Provide the (X, Y) coordinate of the cell's center where the given text is located.  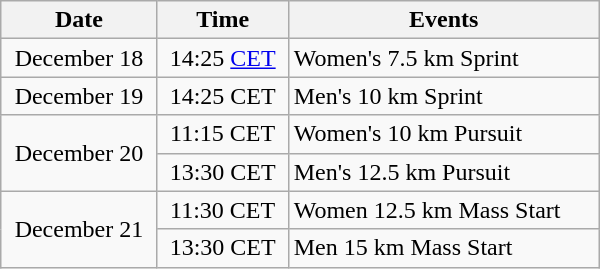
Women's 7.5 km Sprint (444, 58)
11:15 CET (222, 134)
Men's 12.5 km Pursuit (444, 172)
December 20 (79, 153)
Men's 10 km Sprint (444, 96)
Women 12.5 km Mass Start (444, 210)
December 21 (79, 229)
11:30 CET (222, 210)
Date (79, 20)
Time (222, 20)
Men 15 km Mass Start (444, 248)
December 19 (79, 96)
Women's 10 km Pursuit (444, 134)
Events (444, 20)
December 18 (79, 58)
